Pinpoint the cell where the given text exists, returning its [x, y] midpoint coordinate. 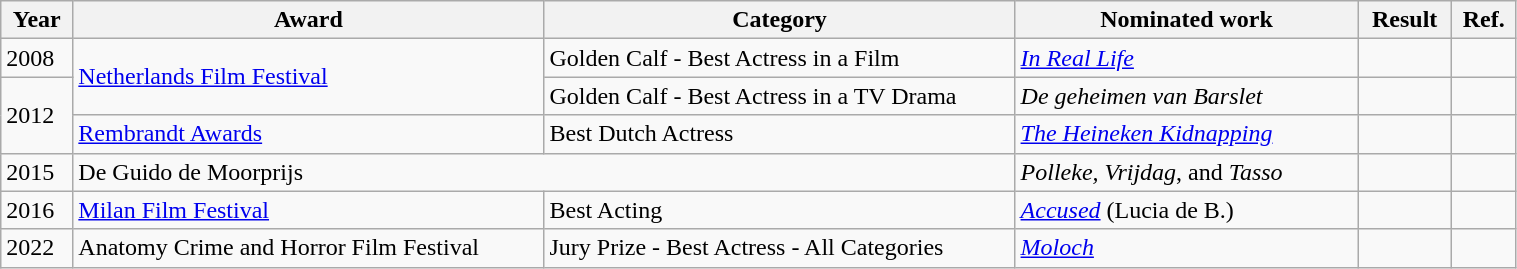
Polleke, Vrijdag, and Tasso [1186, 172]
Golden Calf - Best Actress in a Film [780, 58]
Rembrandt Awards [308, 134]
Accused (Lucia de B.) [1186, 210]
In Real Life [1186, 58]
Best Acting [780, 210]
Category [780, 20]
The Heineken Kidnapping [1186, 134]
Moloch [1186, 248]
2012 [37, 115]
Best Dutch Actress [780, 134]
Golden Calf - Best Actress in a TV Drama [780, 96]
Netherlands Film Festival [308, 77]
Jury Prize - Best Actress - All Categories [780, 248]
De geheimen van Barslet [1186, 96]
Ref. [1484, 20]
2022 [37, 248]
Nominated work [1186, 20]
Year [37, 20]
Anatomy Crime and Horror Film Festival [308, 248]
De Guido de Moorprijs [544, 172]
2016 [37, 210]
Milan Film Festival [308, 210]
Result [1404, 20]
2008 [37, 58]
Award [308, 20]
2015 [37, 172]
